From the cell containing the given text, extract its center point as [x, y] coordinate. 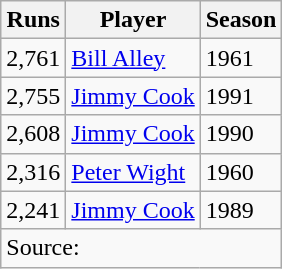
Season [241, 20]
2,761 [34, 58]
1991 [241, 96]
Bill Alley [133, 58]
Peter Wight [133, 172]
1960 [241, 172]
Runs [34, 20]
2,608 [34, 134]
2,755 [34, 96]
1961 [241, 58]
1989 [241, 210]
Player [133, 20]
1990 [241, 134]
2,241 [34, 210]
Source: [142, 248]
2,316 [34, 172]
